Return the [x, y] coordinate for the center point of the cell that contains the specified text.  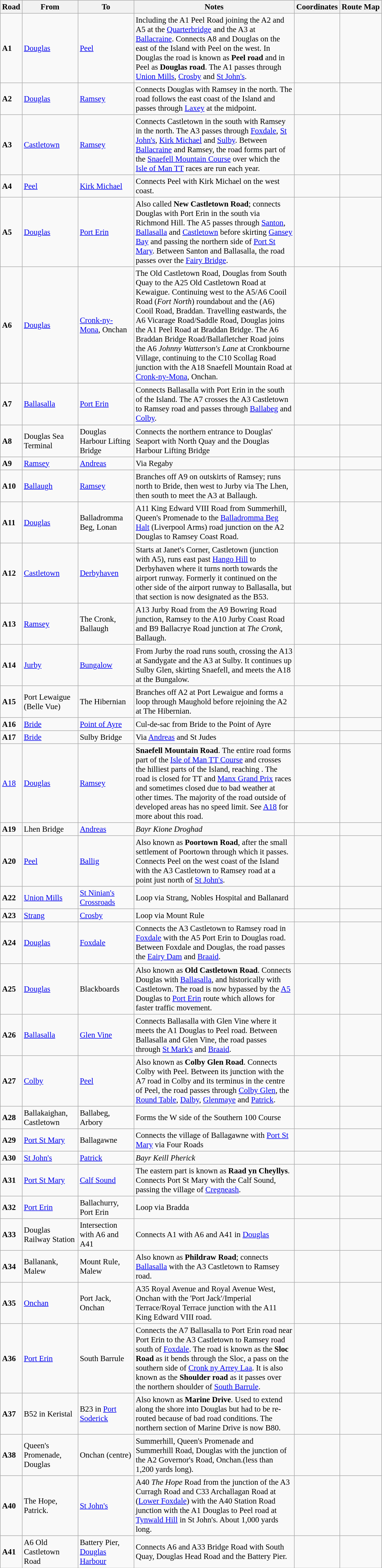
A3 [11, 145]
A34 [11, 1267]
The Hope, Patrick. [50, 1506]
A17 [11, 737]
A28 [11, 1117]
A36 [11, 1359]
Ballachurry, Port Erin [106, 1207]
A2 [11, 99]
A20 [11, 861]
A7 [11, 404]
Calf Sound [106, 1180]
Douglas Railway Station [50, 1235]
Ballaugh [50, 486]
A10 [11, 486]
To [106, 7]
A12 [11, 573]
Loop via Mount Rule [214, 916]
A6 Old Castletown Road [50, 1552]
Crosby [106, 916]
Ballakaighan, Castletown [50, 1117]
A1 [11, 48]
Branches off A9 on outskirts of Ramsey; runs north to Bride, then west to Jurby via The Lhen, then south to meet the A3 at Ballaugh. [214, 486]
Port Jack, Onchan [106, 1303]
Connects A1 with A6 and A41 in Douglas [214, 1235]
Ballig [106, 861]
Bayr Keill Pherick [214, 1158]
A16 [11, 724]
A6 [11, 325]
Colby [50, 1081]
Connects the village of Ballagawne with Port St Mary via Four Roads [214, 1140]
Port Lewaigue (Belle Vue) [50, 702]
A8 [11, 441]
A24 [11, 943]
Mount Rule, Malew [106, 1267]
A23 [11, 916]
Ballabeg, Arbory [106, 1117]
Patrick [106, 1158]
Bayr Kione Droghad [214, 829]
The eastern part is known as Raad yn Cheyllys. Connects Port St Mary with the Calf Sound, passing the village of Cregneash. [214, 1180]
Connects the northern entrance to Douglas' Seaport with North Quay and the Douglas Harbour Lifting Bridge [214, 441]
A26 [11, 1035]
Loop via Strang, Nobles Hospital and Ballanard [214, 898]
Douglas Sea Terminal [50, 441]
Connects Ballasalla with Port Erin in the south of the Island. The A7 crosses the A3 Castletown to Ramsey road and passes through Ballabeg and Colby. [214, 404]
Blackboards [106, 989]
Queen's Promenade, Douglas [50, 1455]
Balladromma Beg, Lonan [106, 522]
A13 Jurby Road from the A9 Bowring Road junction, Ramsey to the A10 Jurby Coast Road and B9 Ballacrye Road junction at The Cronk, Ballaugh. [214, 624]
Lhen Bridge [50, 829]
A41 [11, 1552]
Intersection with A6 and A41 [106, 1235]
Loop via Bradda [214, 1207]
B23 in Port Soderick [106, 1414]
Connects Peel with Kirk Michael on the west coast. [214, 186]
A40 [11, 1506]
A15 [11, 702]
Jurby [50, 665]
Bungalow [106, 665]
Douglas Harbour Lifting Bridge [106, 441]
Notes [214, 7]
A25 [11, 989]
A35 Royal Avenue and Royal Avenue West, Onchan with the 'Port Jack'/Imperial Terrace/Royal Terrace junction with the A11 King Edward VIII road. [214, 1303]
Union Mills [50, 898]
The Hibernian [106, 702]
A5 [11, 232]
St Ninian's Crossroads [106, 898]
Battery Pier, Douglas Harbour [106, 1552]
Connects Douglas with Ramsey in the north. The road follows the east coast of the Island and passes through Laxey at the midpoint. [214, 99]
Coordinates [317, 7]
Road [11, 7]
A11 [11, 522]
Sulby Bridge [106, 737]
The Cronk, Ballaugh [106, 624]
A19 [11, 829]
A27 [11, 1081]
Glen Vine [106, 1035]
Connects A6 and A33 Bridge Road with South Quay, Douglas Head Road and the Battery Pier. [214, 1552]
A37 [11, 1414]
Branches off A2 at Port Lewaigue and forms a loop through Maughold before rejoining the A2 at The Hibernian. [214, 702]
A4 [11, 186]
A18 [11, 784]
Derbyhaven [106, 573]
Kirk Michael [106, 186]
A14 [11, 665]
Forms the W side of the Southern 100 Course [214, 1117]
Via Andreas and St Judes [214, 737]
Ballanank, Malew [50, 1267]
A38 [11, 1455]
A13 [11, 624]
Cul-de-sac from Bride to the Point of Ayre [214, 724]
A33 [11, 1235]
Onchan (centre) [106, 1455]
Onchan [50, 1303]
A35 [11, 1303]
Cronk-ny-Mona, Onchan [106, 325]
Point of Ayre [106, 724]
A29 [11, 1140]
Summerhill, Queen's Promenade and Summerhill Road, Douglas with the junction of the A2 Governor's Road, Onchan.(less than 1,200 yards long). [214, 1455]
A22 [11, 898]
From [50, 7]
B52 in Keristal [50, 1414]
Ballagawne [106, 1140]
South Barrule [106, 1359]
A9 [11, 463]
Foxdale [106, 943]
A30 [11, 1158]
Strang [50, 916]
A32 [11, 1207]
Also known as Phildraw Road; connects Ballasalla with the A3 Castletown to Ramsey road. [214, 1267]
A31 [11, 1180]
Route Map [361, 7]
Via Regaby [214, 463]
